For the text-containing cell, return its midpoint in (X, Y) coordinate format. 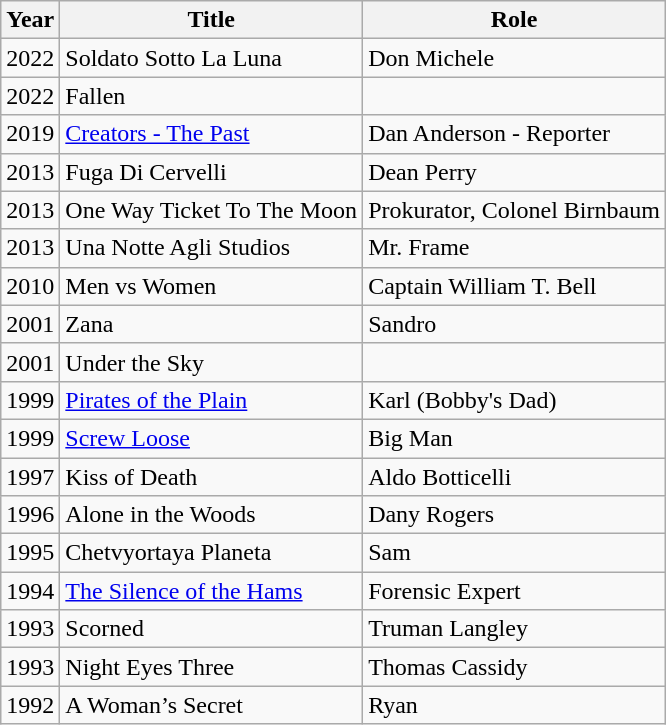
1994 (30, 591)
Fuga Di Cervelli (212, 172)
Role (514, 20)
Ryan (514, 705)
1992 (30, 705)
2010 (30, 286)
Forensic Expert (514, 591)
Una Notte Agli Studios (212, 248)
1995 (30, 553)
1997 (30, 477)
2019 (30, 134)
Soldato Sotto La Luna (212, 58)
The Silence of the Hams (212, 591)
Big Man (514, 438)
Men vs Women (212, 286)
Dany Rogers (514, 515)
Scorned (212, 629)
Thomas Cassidy (514, 667)
Night Eyes Three (212, 667)
Under the Sky (212, 362)
One Way Ticket To The Moon (212, 210)
Pirates of the Plain (212, 400)
Year (30, 20)
Fallen (212, 96)
Title (212, 20)
Creators - The Past (212, 134)
Screw Loose (212, 438)
Zana (212, 324)
Captain William T. Bell (514, 286)
Truman Langley (514, 629)
Chetvyortaya Planeta (212, 553)
1996 (30, 515)
Sam (514, 553)
Prokurator, Colonel Birnbaum (514, 210)
Dean Perry (514, 172)
Karl (Bobby's Dad) (514, 400)
Sandro (514, 324)
A Woman’s Secret (212, 705)
Mr. Frame (514, 248)
Alone in the Woods (212, 515)
Kiss of Death (212, 477)
Dan Anderson - Reporter (514, 134)
Aldo Botticelli (514, 477)
Don Michele (514, 58)
